Find where the given text appears and provide that cell's center as [X, Y] coordinate. 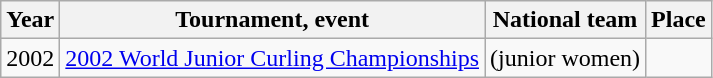
Place [679, 20]
National team [566, 20]
2002 World Junior Curling Championships [272, 58]
(junior women) [566, 58]
Tournament, event [272, 20]
Year [30, 20]
2002 [30, 58]
